Return the (x, y) coordinate for the center point of the cell that contains the specified text.  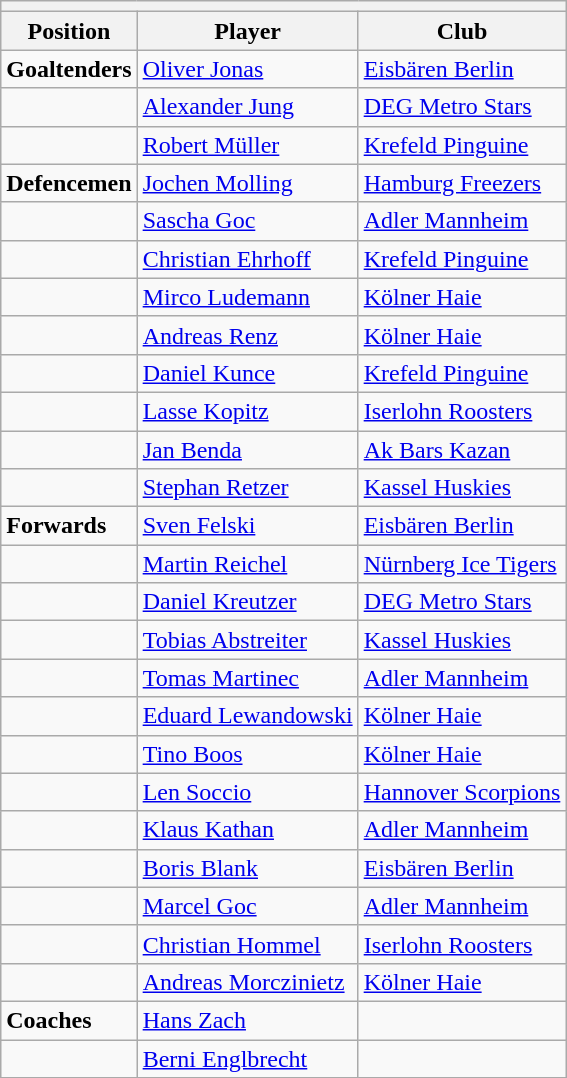
Eduard Lewandowski (248, 716)
Forwards (69, 526)
Daniel Kreutzer (248, 602)
Jan Benda (248, 449)
Daniel Kunce (248, 373)
Club (462, 31)
Martin Reichel (248, 564)
Berni Englbrecht (248, 1059)
Tobias Abstreiter (248, 640)
Hamburg Freezers (462, 183)
Alexander Jung (248, 107)
Andreas Renz (248, 335)
Mirco Ludemann (248, 297)
Goaltenders (69, 69)
Tomas Martinec (248, 678)
Len Soccio (248, 792)
Coaches (69, 1020)
Andreas Morczinietz (248, 982)
Sven Felski (248, 526)
Tino Boos (248, 754)
Oliver Jonas (248, 69)
Marcel Goc (248, 906)
Robert Müller (248, 145)
Klaus Kathan (248, 830)
Hannover Scorpions (462, 792)
Lasse Kopitz (248, 411)
Nürnberg Ice Tigers (462, 564)
Christian Hommel (248, 944)
Hans Zach (248, 1020)
Defencemen (69, 183)
Ak Bars Kazan (462, 449)
Position (69, 31)
Jochen Molling (248, 183)
Boris Blank (248, 868)
Stephan Retzer (248, 488)
Player (248, 31)
Christian Ehrhoff (248, 259)
Sascha Goc (248, 221)
